Detect which cell encompasses the target text, then output its [X, Y] center coordinate. 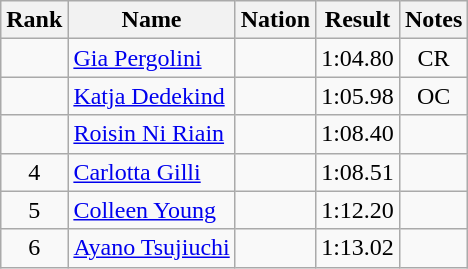
Gia Pergolini [152, 58]
Roisin Ni Riain [152, 134]
Result [358, 20]
Colleen Young [152, 210]
1:05.98 [358, 96]
Carlotta Gilli [152, 172]
6 [34, 248]
Notes [433, 20]
1:04.80 [358, 58]
5 [34, 210]
Rank [34, 20]
OC [433, 96]
CR [433, 58]
1:13.02 [358, 248]
1:08.51 [358, 172]
4 [34, 172]
Katja Dedekind [152, 96]
1:12.20 [358, 210]
Name [152, 20]
Ayano Tsujiuchi [152, 248]
1:08.40 [358, 134]
Nation [275, 20]
